Return the [X, Y] coordinate for the center point of the cell that contains the specified text.  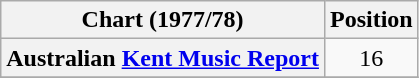
16 [371, 58]
Chart (1977/78) [163, 20]
Position [371, 20]
Australian Kent Music Report [163, 58]
